From the cell containing the given text, extract its center point as (x, y) coordinate. 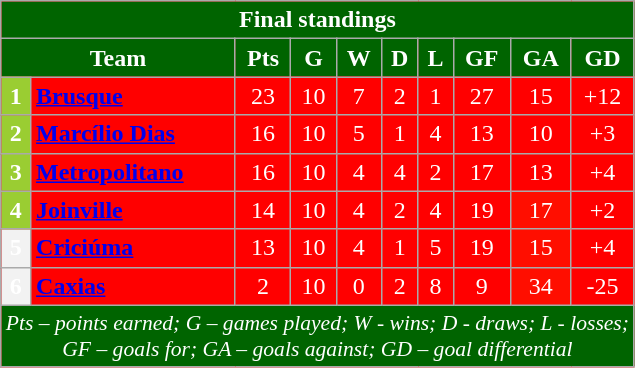
Marcílio Dias (134, 134)
GD (602, 58)
8 (436, 286)
27 (482, 96)
Caxias (134, 286)
3 (16, 172)
9 (482, 286)
D (400, 58)
L (436, 58)
6 (16, 286)
14 (263, 210)
Pts (263, 58)
GA (540, 58)
Final standings (318, 20)
0 (358, 286)
34 (540, 286)
-25 (602, 286)
W (358, 58)
Joinville (134, 210)
+2 (602, 210)
Criciúma (134, 248)
7 (358, 96)
G (314, 58)
Metropolitano (134, 172)
Team (118, 58)
23 (263, 96)
Brusque (134, 96)
GF (482, 58)
+3 (602, 134)
+12 (602, 96)
Pts – points earned; G – games played; W - wins; D - draws; L - losses;GF – goals for; GA – goals against; GD – goal differential (318, 336)
